From the cell containing the given text, extract its center point as [x, y] coordinate. 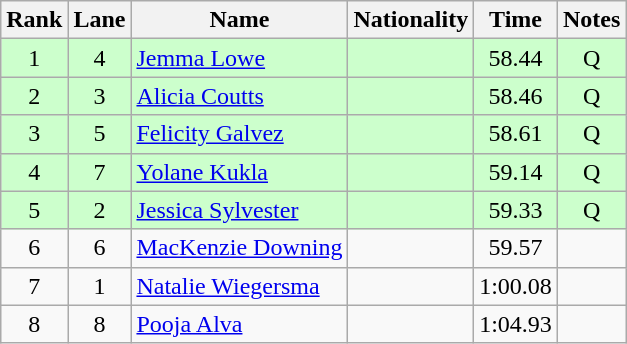
1:04.93 [516, 324]
Name [240, 20]
Alicia Coutts [240, 96]
Notes [591, 20]
Time [516, 20]
Rank [34, 20]
Natalie Wiegersma [240, 286]
Lane [100, 20]
58.46 [516, 96]
Yolane Kukla [240, 172]
Jessica Sylvester [240, 210]
Nationality [411, 20]
Felicity Galvez [240, 134]
58.44 [516, 58]
59.33 [516, 210]
59.57 [516, 248]
MacKenzie Downing [240, 248]
58.61 [516, 134]
59.14 [516, 172]
1:00.08 [516, 286]
Pooja Alva [240, 324]
Jemma Lowe [240, 58]
